Find where the given text appears and provide that cell's center as (X, Y) coordinate. 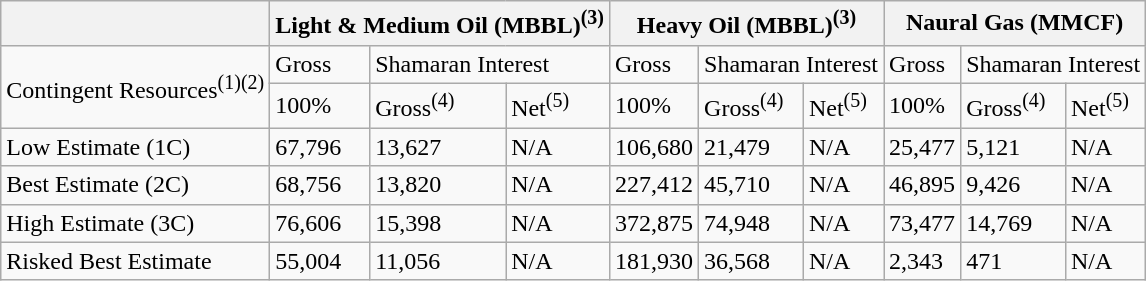
67,796 (320, 147)
Best Estimate (2C) (136, 185)
106,680 (654, 147)
High Estimate (3C) (136, 223)
11,056 (438, 261)
55,004 (320, 261)
Contingent Resources(1)(2) (136, 86)
227,412 (654, 185)
14,769 (1014, 223)
372,875 (654, 223)
5,121 (1014, 147)
74,948 (752, 223)
68,756 (320, 185)
Heavy Oil (MBBL)(3) (746, 24)
13,627 (438, 147)
13,820 (438, 185)
471 (1014, 261)
73,477 (922, 223)
25,477 (922, 147)
21,479 (752, 147)
Light & Medium Oil (MBBL)(3) (440, 24)
46,895 (922, 185)
45,710 (752, 185)
36,568 (752, 261)
181,930 (654, 261)
Risked Best Estimate (136, 261)
9,426 (1014, 185)
Naural Gas (MMCF) (1015, 24)
Low Estimate (1C) (136, 147)
76,606 (320, 223)
15,398 (438, 223)
2,343 (922, 261)
